Identify which cell holds the provided text, then report its [X, Y] central coordinate. 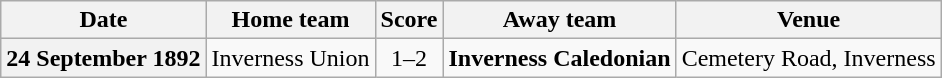
Inverness Caledonian [560, 58]
24 September 1892 [104, 58]
Date [104, 20]
Venue [808, 20]
Inverness Union [290, 58]
1–2 [409, 58]
Away team [560, 20]
Home team [290, 20]
Cemetery Road, Inverness [808, 58]
Score [409, 20]
